Return [x, y] of the center of cell containing provided text 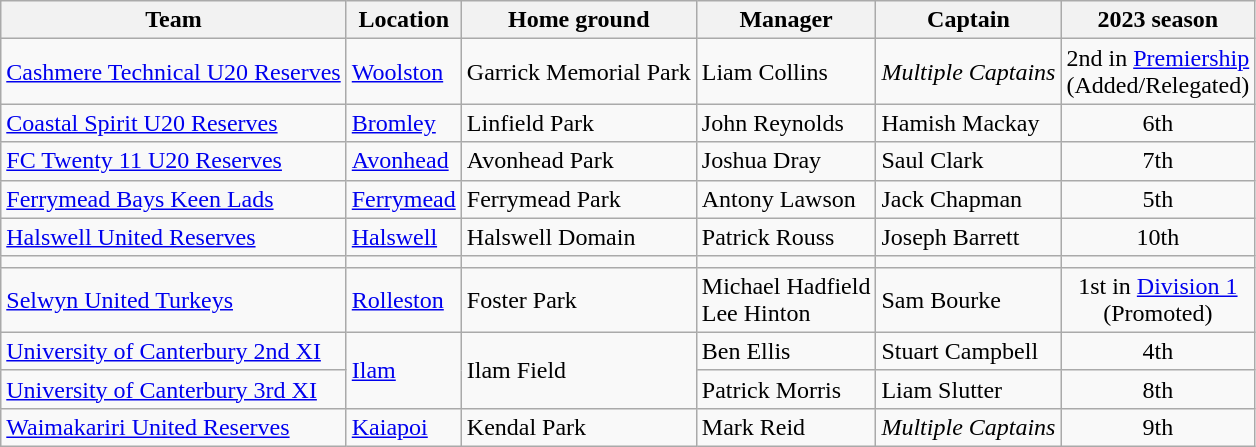
4th [1158, 351]
Joshua Dray [786, 161]
8th [1158, 389]
Antony Lawson [786, 199]
6th [1158, 123]
Kendal Park [578, 427]
Saul Clark [968, 161]
University of Canterbury 2nd XI [174, 351]
Ferrymead [404, 199]
University of Canterbury 3rd XI [174, 389]
5th [1158, 199]
Stuart Campbell [968, 351]
Garrick Memorial Park [578, 72]
Captain [968, 20]
Manager [786, 20]
Ilam Field [578, 370]
Foster Park [578, 300]
9th [1158, 427]
Home ground [578, 20]
Sam Bourke [968, 300]
Liam Collins [786, 72]
1st in Division 1(Promoted) [1158, 300]
Mark Reid [786, 427]
Halswell [404, 237]
Halswell Domain [578, 237]
Avonhead [404, 161]
Location [404, 20]
Liam Slutter [968, 389]
Selwyn United Turkeys [174, 300]
Linfield Park [578, 123]
Team [174, 20]
Jack Chapman [968, 199]
Waimakariri United Reserves [174, 427]
Hamish Mackay [968, 123]
Bromley [404, 123]
Michael HadfieldLee Hinton [786, 300]
Rolleston [404, 300]
Patrick Rouss [786, 237]
2nd in Premiership(Added/Relegated) [1158, 72]
Joseph Barrett [968, 237]
Coastal Spirit U20 Reserves [174, 123]
Kaiapoi [404, 427]
Patrick Morris [786, 389]
John Reynolds [786, 123]
Ben Ellis [786, 351]
2023 season [1158, 20]
Halswell United Reserves [174, 237]
7th [1158, 161]
Ilam [404, 370]
Ferrymead Bays Keen Lads [174, 199]
Cashmere Technical U20 Reserves [174, 72]
Ferrymead Park [578, 199]
Woolston [404, 72]
10th [1158, 237]
Avonhead Park [578, 161]
FC Twenty 11 U20 Reserves [174, 161]
